Detect which cell encompasses the target text, then output its (x, y) center coordinate. 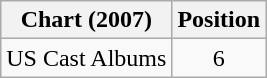
Chart (2007) (86, 20)
6 (219, 58)
Position (219, 20)
US Cast Albums (86, 58)
